Provide the (x, y) coordinate of the cell's center where the given text is located.  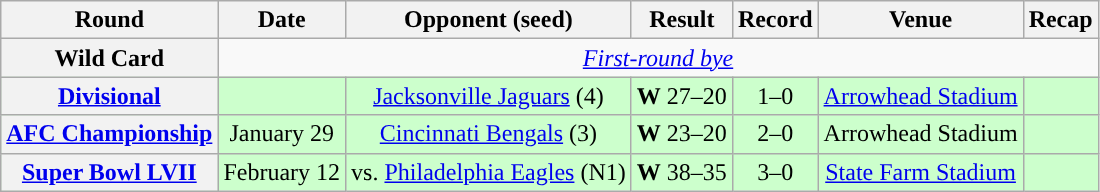
First-round bye (658, 58)
Venue (920, 20)
W 23–20 (682, 134)
January 29 (282, 134)
State Farm Stadium (920, 172)
Opponent (seed) (489, 20)
Cincinnati Bengals (3) (489, 134)
W 38–35 (682, 172)
Jacksonville Jaguars (4) (489, 96)
Super Bowl LVII (110, 172)
Date (282, 20)
2–0 (775, 134)
vs. Philadelphia Eagles (N1) (489, 172)
W 27–20 (682, 96)
Result (682, 20)
Record (775, 20)
February 12 (282, 172)
3–0 (775, 172)
1–0 (775, 96)
Wild Card (110, 58)
Round (110, 20)
AFC Championship (110, 134)
Recap (1060, 20)
Divisional (110, 96)
